Return (x, y) of the center of cell containing provided text 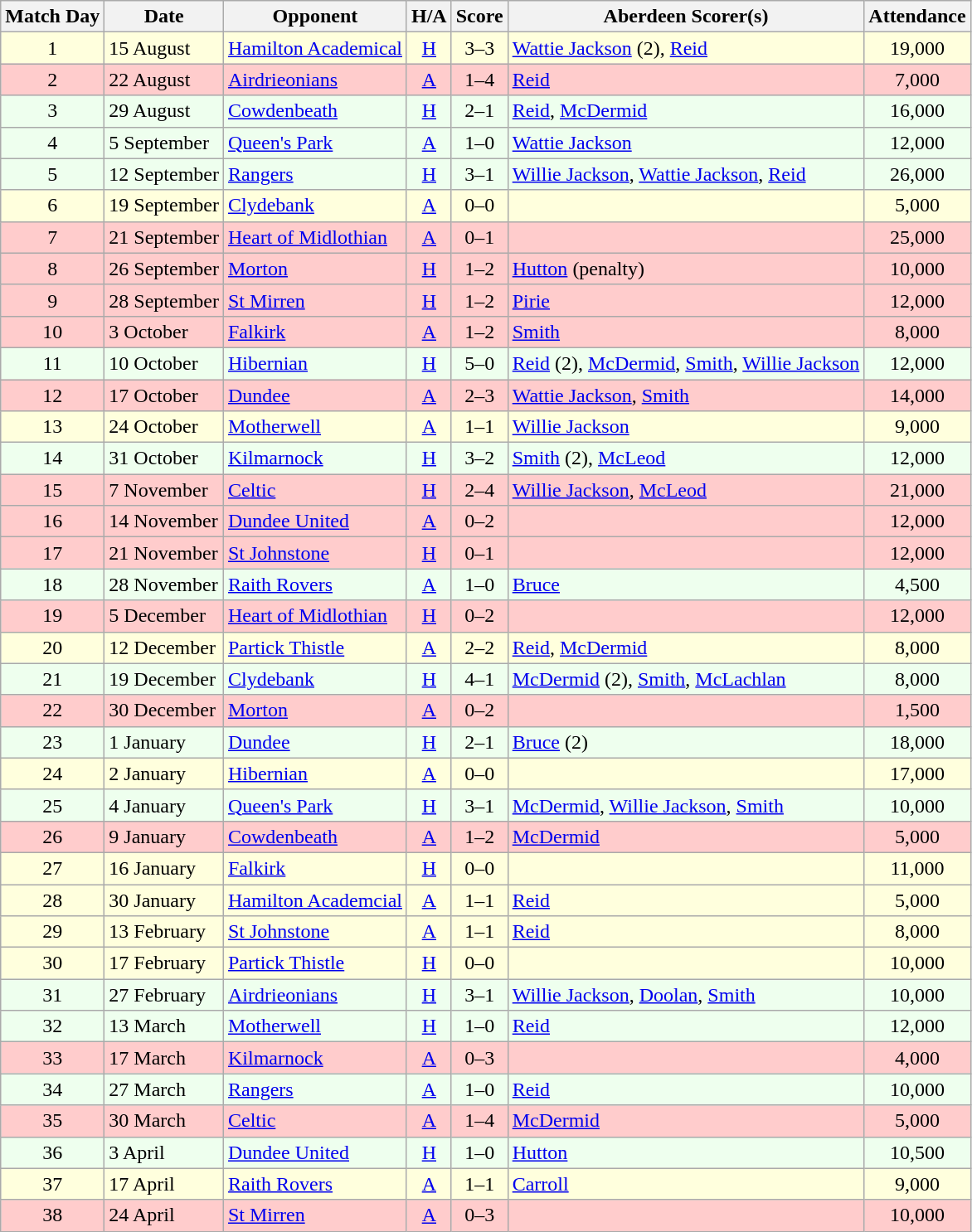
13 March (164, 1026)
2 (53, 80)
16,000 (917, 111)
18 (53, 584)
17,000 (917, 774)
Aberdeen Scorer(s) (686, 17)
4,500 (917, 584)
26,000 (917, 174)
31 (53, 995)
25,000 (917, 237)
4 January (164, 805)
29 August (164, 111)
21 September (164, 237)
17 February (164, 963)
Smith (2), McLeod (686, 458)
14 November (164, 521)
7 November (164, 490)
5 December (164, 616)
28 (53, 900)
H/A (429, 17)
5–0 (479, 363)
Willie Jackson, Wattie Jackson, Reid (686, 174)
12 December (164, 648)
21 (53, 679)
34 (53, 1089)
17 (53, 553)
38 (53, 1215)
12 September (164, 174)
27 (53, 868)
24 (53, 774)
23 (53, 742)
33 (53, 1058)
31 October (164, 458)
Willie Jackson (686, 427)
Hutton (686, 1152)
11 (53, 363)
17 October (164, 395)
30 January (164, 900)
1 January (164, 742)
Hamilton Academical (315, 48)
2 January (164, 774)
Reid (2), McDermid, Smith, Willie Jackson (686, 363)
6 (53, 206)
Willie Jackson, Doolan, Smith (686, 995)
27 February (164, 995)
Hamilton Academcial (315, 900)
24 April (164, 1215)
3–3 (479, 48)
22 August (164, 80)
Date (164, 17)
10 October (164, 363)
32 (53, 1026)
8 (53, 269)
3 (53, 111)
22 (53, 711)
3–2 (479, 458)
21,000 (917, 490)
24 October (164, 427)
Score (479, 17)
20 (53, 648)
10 (53, 332)
Carroll (686, 1184)
2–2 (479, 648)
17 March (164, 1058)
11,000 (917, 868)
5 September (164, 143)
3 April (164, 1152)
Willie Jackson, McLeod (686, 490)
13 February (164, 932)
27 March (164, 1089)
21 November (164, 553)
9 (53, 300)
Wattie Jackson, Smith (686, 395)
15 August (164, 48)
7,000 (917, 80)
Hutton (penalty) (686, 269)
12 (53, 395)
17 April (164, 1184)
15 (53, 490)
19 September (164, 206)
Smith (686, 332)
1 (53, 48)
16 January (164, 868)
28 November (164, 584)
Opponent (315, 17)
Bruce (2) (686, 742)
4 (53, 143)
19 December (164, 679)
16 (53, 521)
25 (53, 805)
37 (53, 1184)
28 September (164, 300)
Bruce (686, 584)
Match Day (53, 17)
13 (53, 427)
30 March (164, 1121)
4,000 (917, 1058)
14 (53, 458)
McDermid (2), Smith, McLachlan (686, 679)
2–3 (479, 395)
9 January (164, 837)
10,500 (917, 1152)
19 (53, 616)
McDermid, Willie Jackson, Smith (686, 805)
29 (53, 932)
35 (53, 1121)
30 (53, 963)
5 (53, 174)
30 December (164, 711)
18,000 (917, 742)
Pirie (686, 300)
19,000 (917, 48)
Attendance (917, 17)
26 (53, 837)
1,500 (917, 711)
26 September (164, 269)
14,000 (917, 395)
Wattie Jackson (2), Reid (686, 48)
7 (53, 237)
36 (53, 1152)
Wattie Jackson (686, 143)
4–1 (479, 679)
3 October (164, 332)
2–4 (479, 490)
